Scan for the cell matching the given text and deliver its (X, Y) coordinate at center. 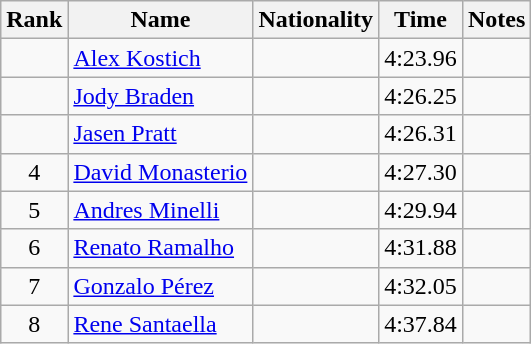
7 (34, 286)
Name (160, 20)
Rank (34, 20)
5 (34, 210)
6 (34, 248)
Rene Santaella (160, 324)
Alex Kostich (160, 58)
David Monasterio (160, 172)
4:29.94 (421, 210)
8 (34, 324)
Gonzalo Pérez (160, 286)
Andres Minelli (160, 210)
4:31.88 (421, 248)
4:23.96 (421, 58)
4:37.84 (421, 324)
4 (34, 172)
4:26.25 (421, 96)
4:26.31 (421, 134)
Time (421, 20)
4:27.30 (421, 172)
Jody Braden (160, 96)
Renato Ramalho (160, 248)
4:32.05 (421, 286)
Nationality (316, 20)
Jasen Pratt (160, 134)
Notes (496, 20)
